Return the [X, Y] coordinate for the center point of the cell that contains the specified text.  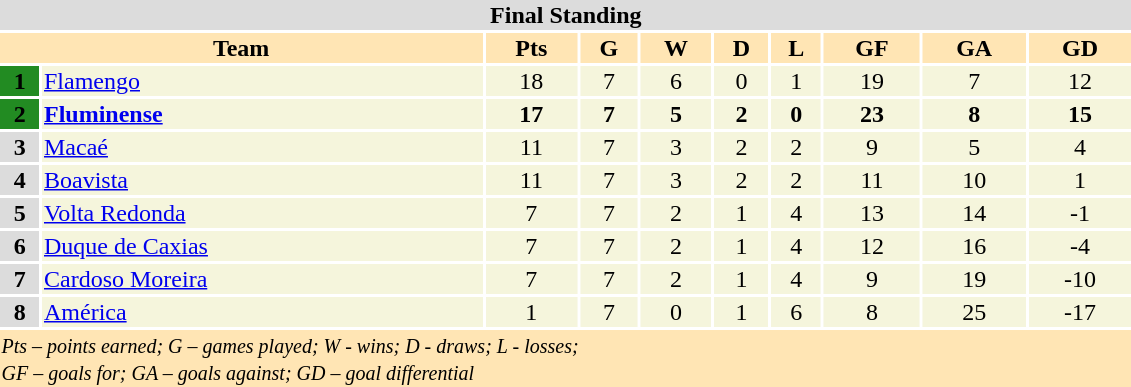
Cardoso Moreira [262, 279]
W [676, 48]
17 [531, 114]
Duque de Caxias [262, 246]
Fluminense [262, 114]
Team [241, 48]
GF [872, 48]
13 [872, 213]
16 [974, 246]
Pts [531, 48]
23 [872, 114]
GA [974, 48]
D [742, 48]
Macaé [262, 147]
10 [974, 180]
L [796, 48]
12 [872, 246]
14 [974, 213]
Boavista [262, 180]
Volta Redonda [262, 213]
G [608, 48]
Flamengo [262, 81]
18 [531, 81]
América [262, 312]
25 [974, 312]
